Search for the cell housing the specified text and yield its (X, Y) center coordinate. 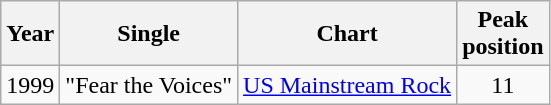
Chart (348, 34)
Peakposition (503, 34)
Year (30, 34)
11 (503, 85)
US Mainstream Rock (348, 85)
1999 (30, 85)
Single (149, 34)
"Fear the Voices" (149, 85)
